Detect which cell encompasses the target text, then output its [X, Y] center coordinate. 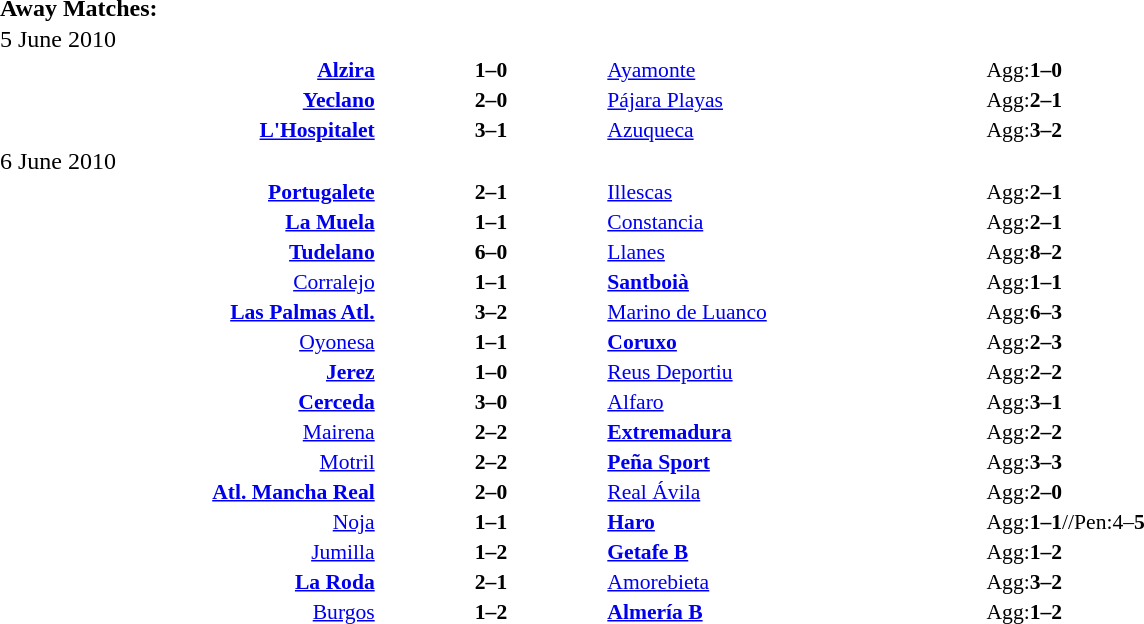
Real Ávila [795, 492]
Peña Sport [795, 462]
Extremadura [795, 432]
Llanes [795, 252]
Constancia [795, 222]
Amorebieta [795, 582]
Marino de Luanco [795, 312]
Getafe B [795, 552]
3–0 [492, 402]
Alfaro [795, 402]
Santboià [795, 282]
6–0 [492, 252]
Pájara Playas [795, 100]
Haro [795, 522]
Reus Deportiu [795, 372]
Azuqueca [795, 130]
Ayamonte [795, 70]
3–2 [492, 312]
Illescas [795, 192]
3–1 [492, 130]
1–2 [492, 552]
Coruxo [795, 342]
